Capture the cell that displays the provided text and extract its (X, Y) central coordinate. 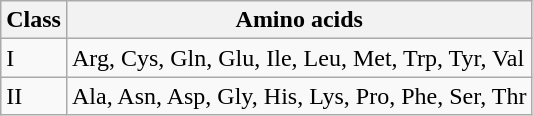
Arg, Cys, Gln, Glu, Ile, Leu, Met, Trp, Tyr, Val (298, 58)
Amino acids (298, 20)
Ala, Asn, Asp, Gly, His, Lys, Pro, Phe, Ser, Thr (298, 96)
II (34, 96)
Class (34, 20)
I (34, 58)
